Search for the cell housing the specified text and yield its [X, Y] center coordinate. 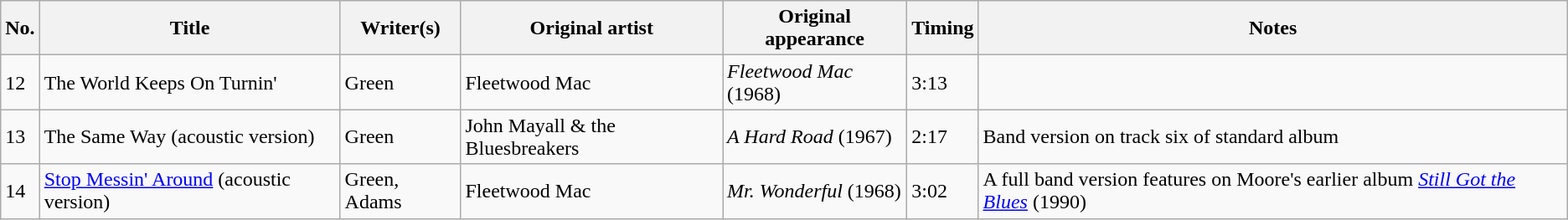
John Mayall & the Bluesbreakers [591, 137]
Original appearance [815, 28]
Writer(s) [400, 28]
Band version on track six of standard album [1273, 137]
The World Keeps On Turnin' [189, 82]
2:17 [943, 137]
Title [189, 28]
The Same Way (acoustic version) [189, 137]
Green, Adams [400, 191]
Fleetwood Mac (1968) [815, 82]
No. [20, 28]
13 [20, 137]
Notes [1273, 28]
Original artist [591, 28]
A full band version features on Moore's earlier album Still Got the Blues (1990) [1273, 191]
Stop Messin' Around (acoustic version) [189, 191]
3:02 [943, 191]
14 [20, 191]
A Hard Road (1967) [815, 137]
3:13 [943, 82]
12 [20, 82]
Mr. Wonderful (1968) [815, 191]
Timing [943, 28]
